Return (X, Y) of the center of cell containing provided text 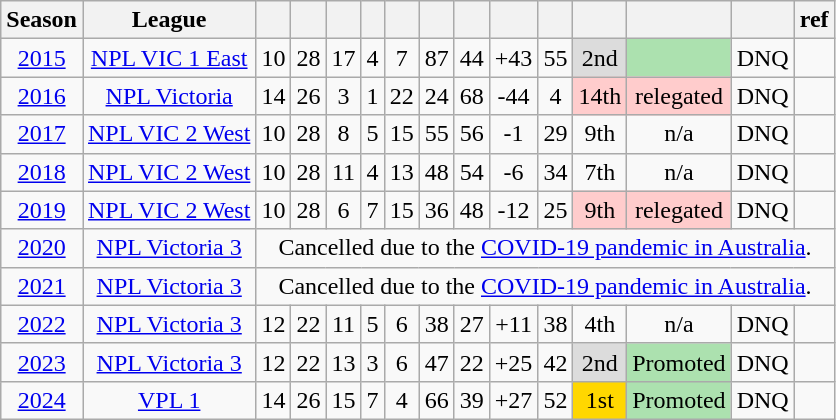
44 (472, 58)
-12 (514, 210)
-44 (514, 96)
2018 (42, 172)
39 (472, 400)
ref (814, 20)
League (168, 20)
VPL 1 (168, 400)
NPL VIC 1 East (168, 58)
27 (472, 324)
25 (556, 210)
24 (436, 96)
34 (556, 172)
68 (472, 96)
+11 (514, 324)
29 (556, 134)
+27 (514, 400)
+25 (514, 362)
2019 (42, 210)
NPL Victoria (168, 96)
2021 (42, 286)
2022 (42, 324)
2016 (42, 96)
56 (472, 134)
2024 (42, 400)
4th (600, 324)
87 (436, 58)
-6 (514, 172)
52 (556, 400)
+43 (514, 58)
42 (556, 362)
2020 (42, 248)
2017 (42, 134)
66 (436, 400)
2023 (42, 362)
54 (472, 172)
17 (344, 58)
1st (600, 400)
Season (42, 20)
7th (600, 172)
1 (372, 96)
2015 (42, 58)
36 (436, 210)
14th (600, 96)
47 (436, 362)
-1 (514, 134)
8 (344, 134)
